From the cell containing the given text, extract its center point as [x, y] coordinate. 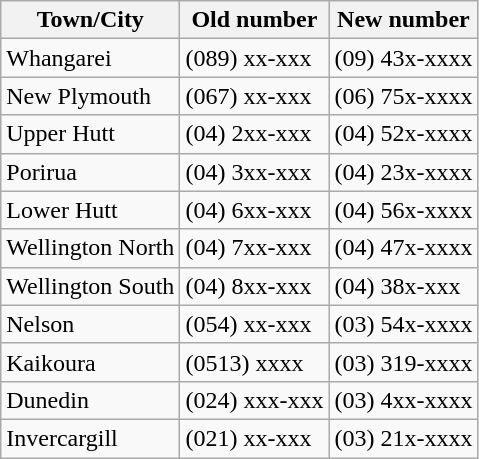
Whangarei [90, 58]
New number [404, 20]
Porirua [90, 172]
(054) xx-xxx [254, 324]
(03) 21x-xxxx [404, 438]
Upper Hutt [90, 134]
(0513) xxxx [254, 362]
Town/City [90, 20]
(03) 54x-xxxx [404, 324]
(04) 7xx-xxx [254, 248]
(04) 2xx-xxx [254, 134]
(04) 38x-xxx [404, 286]
Dunedin [90, 400]
(09) 43x-xxxx [404, 58]
(04) 56x-xxxx [404, 210]
(04) 52x-xxxx [404, 134]
Invercargill [90, 438]
(03) 319-xxxx [404, 362]
(04) 8xx-xxx [254, 286]
Wellington North [90, 248]
(04) 3xx-xxx [254, 172]
(06) 75x-xxxx [404, 96]
Old number [254, 20]
Lower Hutt [90, 210]
(04) 6xx-xxx [254, 210]
(04) 47x-xxxx [404, 248]
Nelson [90, 324]
(021) xx-xxx [254, 438]
Kaikoura [90, 362]
(089) xx-xxx [254, 58]
(03) 4xx-xxxx [404, 400]
(067) xx-xxx [254, 96]
Wellington South [90, 286]
(024) xxx-xxx [254, 400]
(04) 23x-xxxx [404, 172]
New Plymouth [90, 96]
